Identify which cell holds the provided text, then report its (x, y) central coordinate. 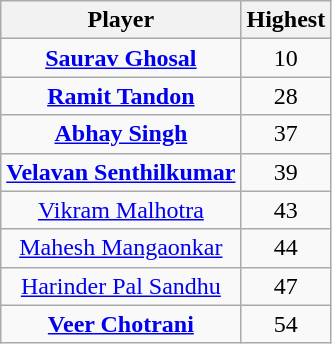
Player (121, 20)
Saurav Ghosal (121, 58)
Velavan Senthilkumar (121, 172)
47 (286, 286)
Abhay Singh (121, 134)
43 (286, 210)
44 (286, 248)
54 (286, 324)
Highest (286, 20)
Veer Chotrani (121, 324)
Ramit Tandon (121, 96)
Harinder Pal Sandhu (121, 286)
28 (286, 96)
10 (286, 58)
Vikram Malhotra (121, 210)
39 (286, 172)
37 (286, 134)
Mahesh Mangaonkar (121, 248)
